Find where the given text appears and provide that cell's center as (x, y) coordinate. 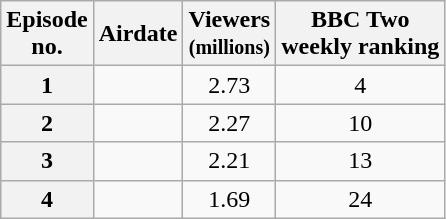
24 (360, 199)
3 (47, 161)
1.69 (230, 199)
Viewers(millions) (230, 34)
2.27 (230, 123)
Episodeno. (47, 34)
2.21 (230, 161)
10 (360, 123)
2 (47, 123)
BBC Twoweekly ranking (360, 34)
13 (360, 161)
Airdate (138, 34)
1 (47, 85)
2.73 (230, 85)
